Locate the cell with the specified text and output its (x, y) center coordinate. 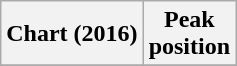
Peak position (189, 34)
Chart (2016) (72, 34)
